Scan for the cell matching the given text and deliver its [X, Y] coordinate at center. 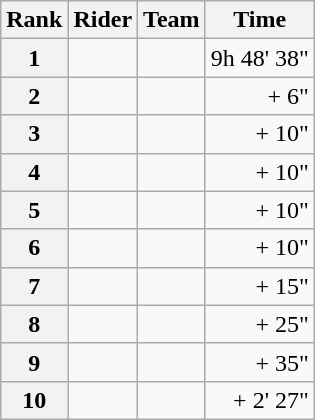
9h 48' 38" [260, 58]
Time [260, 20]
1 [34, 58]
3 [34, 134]
+ 6" [260, 96]
7 [34, 286]
+ 35" [260, 362]
+ 25" [260, 324]
2 [34, 96]
Rider [103, 20]
4 [34, 172]
8 [34, 324]
Rank [34, 20]
10 [34, 400]
+ 15" [260, 286]
Team [172, 20]
9 [34, 362]
6 [34, 248]
+ 2' 27" [260, 400]
5 [34, 210]
